Return [x, y] of the center of cell containing provided text 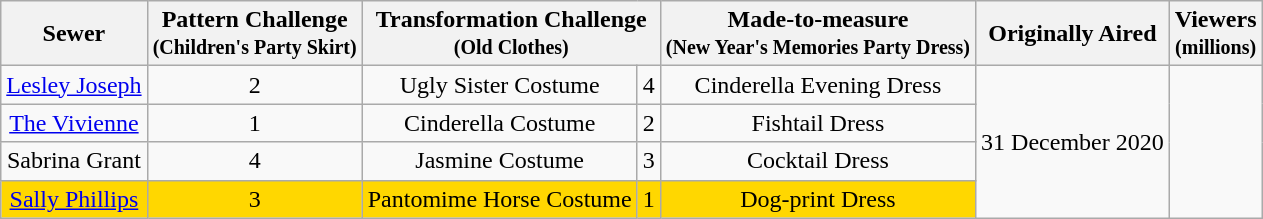
Ugly Sister Costume [500, 85]
Originally Aired [1073, 34]
Viewers(millions) [1216, 34]
Fishtail Dress [818, 123]
Dog-print Dress [818, 199]
The Vivienne [74, 123]
31 December 2020 [1073, 142]
Pattern Challenge(Children's Party Skirt) [254, 34]
Jasmine Costume [500, 161]
Sewer [74, 34]
Lesley Joseph [74, 85]
Sally Phillips [74, 199]
Pantomime Horse Costume [500, 199]
Cinderella Evening Dress [818, 85]
Sabrina Grant [74, 161]
Made-to-measure(New Year's Memories Party Dress) [818, 34]
Cocktail Dress [818, 161]
Transformation Challenge(Old Clothes) [511, 34]
Cinderella Costume [500, 123]
